Extract the (x, y) coordinate from the center of the cell holding the provided text.  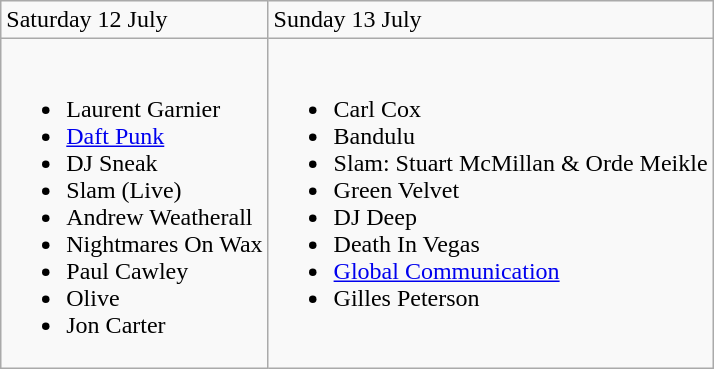
Sunday 13 July (490, 20)
Laurent GarnierDaft PunkDJ SneakSlam (Live)Andrew WeatherallNightmares On WaxPaul CawleyOliveJon Carter (134, 204)
Carl CoxBanduluSlam: Stuart McMillan & Orde MeikleGreen VelvetDJ DeepDeath In VegasGlobal CommunicationGilles Peterson (490, 204)
Saturday 12 July (134, 20)
